Search for the cell housing the specified text and yield its [X, Y] center coordinate. 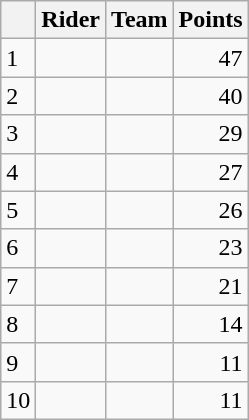
2 [18, 96]
40 [210, 96]
3 [18, 134]
5 [18, 210]
Team [140, 20]
23 [210, 248]
27 [210, 172]
7 [18, 286]
10 [18, 400]
6 [18, 248]
Rider [71, 20]
4 [18, 172]
47 [210, 58]
1 [18, 58]
9 [18, 362]
Points [210, 20]
8 [18, 324]
29 [210, 134]
21 [210, 286]
14 [210, 324]
26 [210, 210]
